Detect which cell encompasses the target text, then output its [x, y] center coordinate. 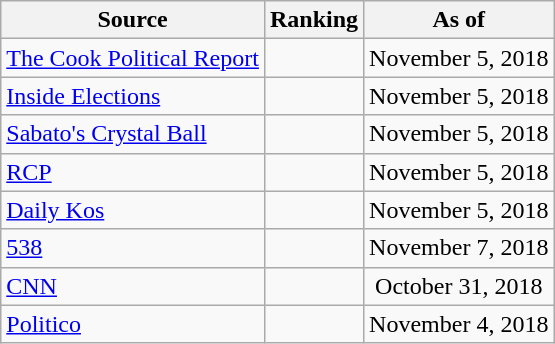
Politico [133, 324]
Daily Kos [133, 210]
The Cook Political Report [133, 58]
538 [133, 248]
As of [459, 20]
Inside Elections [133, 96]
November 4, 2018 [459, 324]
November 7, 2018 [459, 248]
Ranking [314, 20]
RCP [133, 172]
Source [133, 20]
Sabato's Crystal Ball [133, 134]
CNN [133, 286]
October 31, 2018 [459, 286]
